Scan for the cell matching the given text and deliver its (X, Y) coordinate at center. 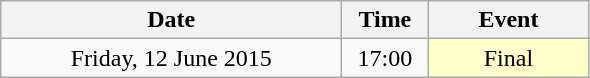
17:00 (385, 58)
Event (508, 20)
Final (508, 58)
Date (172, 20)
Friday, 12 June 2015 (172, 58)
Time (385, 20)
